Scan for the cell matching the given text and deliver its [X, Y] coordinate at center. 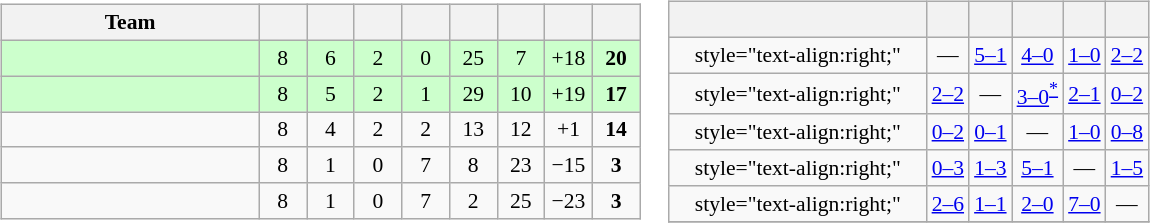
1–5 [1128, 168]
2–0 [1038, 204]
13 [473, 130]
17 [616, 94]
1–3 [990, 168]
0–8 [1128, 132]
20 [616, 58]
3–0* [1038, 94]
0–3 [948, 168]
Team [130, 23]
10 [521, 94]
7–0 [1084, 204]
+18 [569, 58]
23 [521, 165]
0–1 [990, 132]
2–1 [1084, 94]
−15 [569, 165]
1–1 [990, 204]
2–6 [948, 204]
12 [521, 130]
5 [330, 94]
+19 [569, 94]
4–0 [1038, 55]
29 [473, 94]
6 [330, 58]
14 [616, 130]
−23 [569, 201]
4 [330, 130]
+1 [569, 130]
